Identify which cell holds the provided text, then report its [x, y] central coordinate. 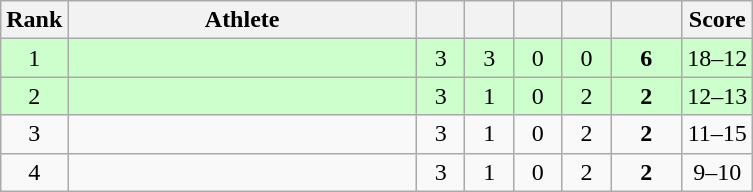
12–13 [718, 96]
18–12 [718, 58]
11–15 [718, 134]
4 [34, 172]
Athlete [242, 20]
9–10 [718, 172]
Score [718, 20]
6 [646, 58]
Rank [34, 20]
